From the cell containing the given text, extract its center point as [X, Y] coordinate. 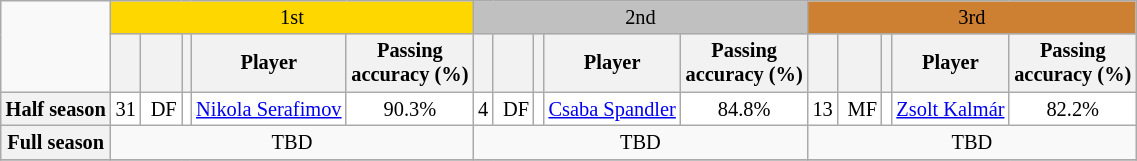
82.2% [1072, 109]
1st [292, 17]
13 [823, 109]
4 [483, 109]
Zsolt Kalmár [950, 109]
3rd [972, 17]
Half season [56, 109]
Nikola Serafimov [268, 109]
31 [126, 109]
90.3% [410, 109]
Csaba Spandler [612, 109]
Full season [56, 142]
84.8% [744, 109]
MF [860, 109]
2nd [640, 17]
